Determine the (x, y) coordinate at the center of the cell enclosing the given text.  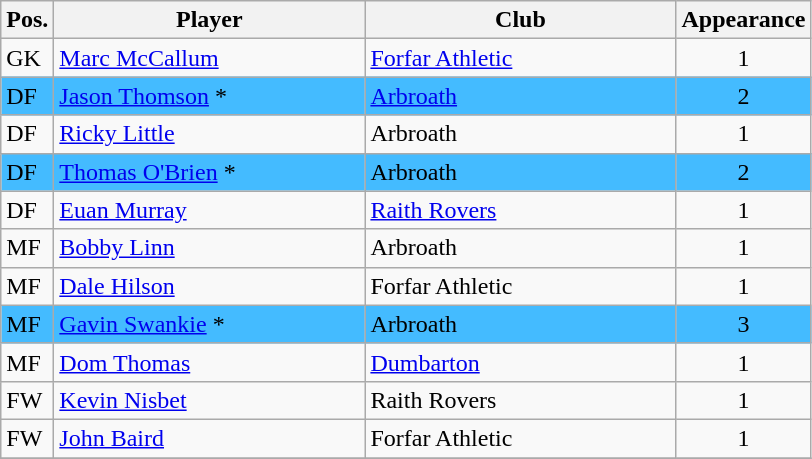
Dale Hilson (210, 286)
Marc McCallum (210, 58)
Player (210, 20)
Gavin Swankie * (210, 324)
Thomas O'Brien * (210, 172)
Ricky Little (210, 134)
Dom Thomas (210, 362)
GK (28, 58)
Jason Thomson * (210, 96)
Dumbarton (520, 362)
Kevin Nisbet (210, 400)
Bobby Linn (210, 248)
Appearance (744, 20)
John Baird (210, 438)
Euan Murray (210, 210)
3 (744, 324)
Pos. (28, 20)
Club (520, 20)
